Identify which cell holds the provided text, then report its [x, y] central coordinate. 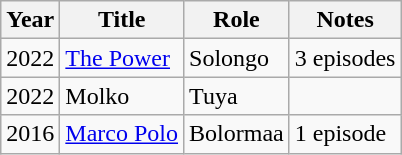
Tuya [237, 96]
2016 [30, 134]
3 episodes [345, 58]
Bolormaa [237, 134]
Molko [122, 96]
Role [237, 20]
The Power [122, 58]
Title [122, 20]
Notes [345, 20]
Solongo [237, 58]
1 episode [345, 134]
Year [30, 20]
Marco Polo [122, 134]
